Extract the [x, y] coordinate from the center of the cell holding the provided text.  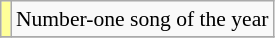
Number-one song of the year [142, 19]
